Detect which cell encompasses the target text, then output its [x, y] center coordinate. 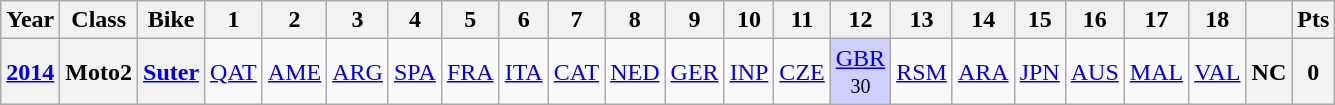
16 [1094, 20]
VAL [1218, 72]
ARA [983, 72]
JPN [1040, 72]
8 [635, 20]
1 [234, 20]
GER [694, 72]
QAT [234, 72]
Suter [172, 72]
15 [1040, 20]
2 [294, 20]
9 [694, 20]
RSM [922, 72]
14 [983, 20]
0 [1314, 72]
MAL [1156, 72]
NC [1269, 72]
ITA [524, 72]
AME [294, 72]
FRA [470, 72]
AUS [1094, 72]
12 [860, 20]
SPA [414, 72]
GBR30 [860, 72]
Year [30, 20]
18 [1218, 20]
7 [576, 20]
Class [99, 20]
Pts [1314, 20]
Moto2 [99, 72]
Bike [172, 20]
CZE [802, 72]
CAT [576, 72]
11 [802, 20]
NED [635, 72]
5 [470, 20]
10 [749, 20]
17 [1156, 20]
3 [358, 20]
4 [414, 20]
2014 [30, 72]
6 [524, 20]
13 [922, 20]
INP [749, 72]
ARG [358, 72]
